Search for the cell housing the specified text and yield its (x, y) center coordinate. 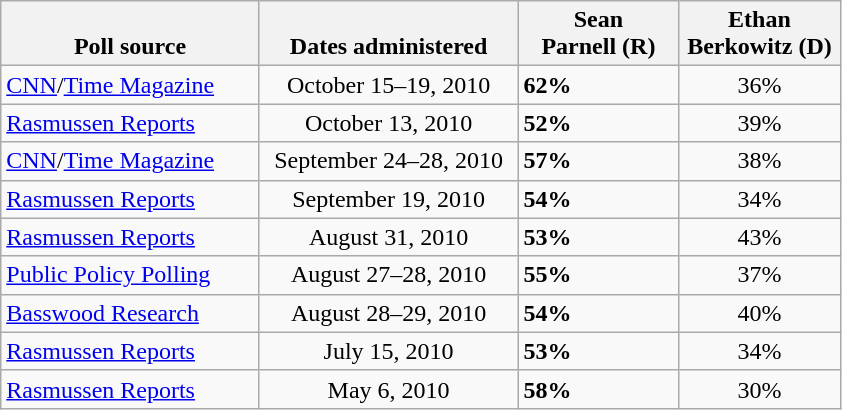
May 6, 2010 (388, 389)
Dates administered (388, 34)
Public Policy Polling (130, 275)
Poll source (130, 34)
Basswood Research (130, 313)
SeanParnell (R) (598, 34)
58% (598, 389)
October 15–19, 2010 (388, 85)
52% (598, 123)
57% (598, 161)
30% (760, 389)
October 13, 2010 (388, 123)
August 28–29, 2010 (388, 313)
55% (598, 275)
43% (760, 237)
September 24–28, 2010 (388, 161)
July 15, 2010 (388, 351)
September 19, 2010 (388, 199)
EthanBerkowitz (D) (760, 34)
August 27–28, 2010 (388, 275)
39% (760, 123)
40% (760, 313)
62% (598, 85)
August 31, 2010 (388, 237)
36% (760, 85)
37% (760, 275)
38% (760, 161)
